For the text-containing cell, return its midpoint in [x, y] coordinate format. 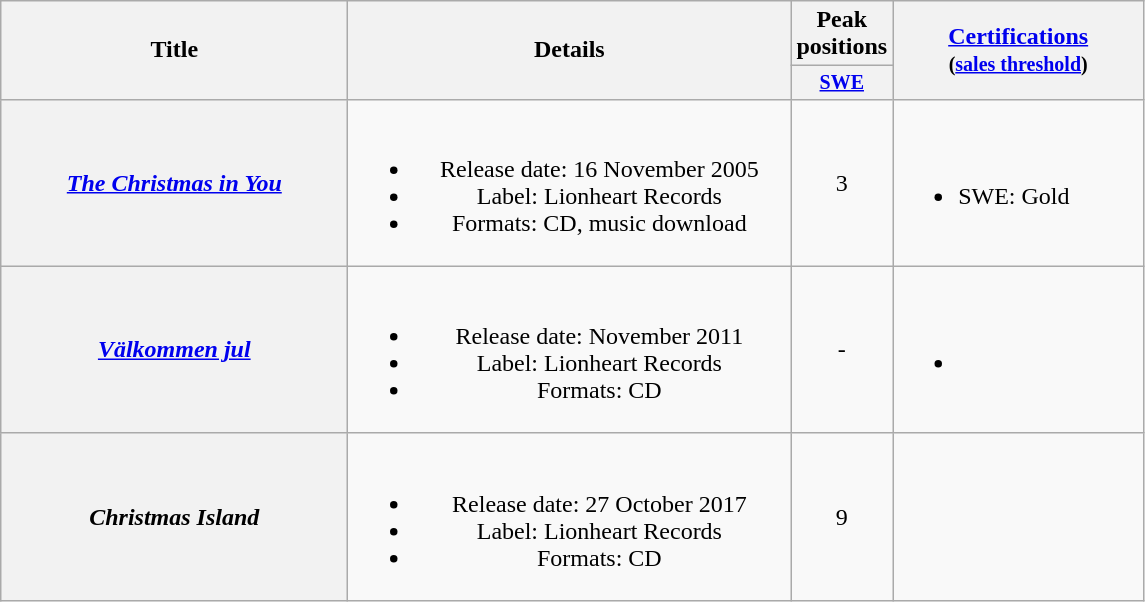
Peak positions [842, 34]
Välkommen jul [174, 350]
Release date: 27 October 2017Label: Lionheart RecordsFormats: CD [570, 516]
Release date: 16 November 2005Label: Lionheart RecordsFormats: CD, music download [570, 182]
3 [842, 182]
Title [174, 50]
- [842, 350]
Certifications(sales threshold) [1018, 50]
SWE [842, 82]
SWE: Gold [1018, 182]
9 [842, 516]
The Christmas in You [174, 182]
Christmas Island [174, 516]
Details [570, 50]
Release date: November 2011Label: Lionheart RecordsFormats: CD [570, 350]
